Extract the (x, y) coordinate from the center of the cell holding the provided text.  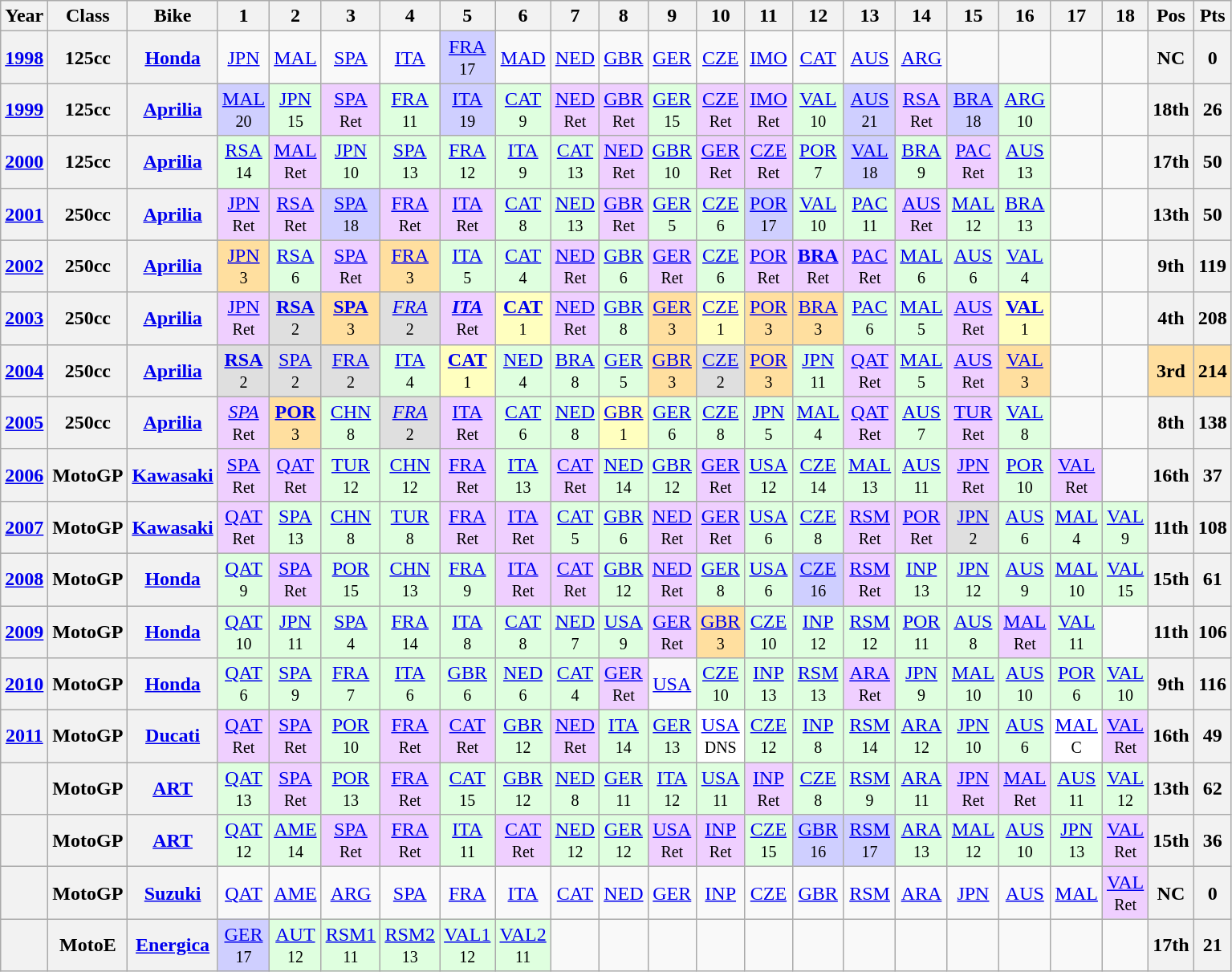
QAT12 (243, 841)
ARA13 (921, 841)
106 (1212, 631)
INP (720, 893)
ITA19 (467, 109)
FRA17 (467, 58)
49 (1212, 737)
GBR10 (672, 162)
Suzuki (173, 893)
8th (1171, 422)
GER12 (624, 841)
4 (410, 16)
BRA18 (973, 109)
RSM213 (410, 946)
INP8 (818, 737)
26 (1212, 109)
AUS13 (1025, 162)
4th (1171, 318)
GER15 (672, 109)
10 (720, 16)
8 (624, 16)
QAT (243, 893)
AME (295, 893)
CZE2 (720, 371)
12 (818, 16)
VAL18 (869, 162)
QAT6 (243, 684)
2000 (24, 162)
2004 (24, 371)
RSM9 (869, 788)
JPN15 (295, 109)
JPN12 (973, 580)
JPN3 (243, 266)
FRA (467, 893)
2007 (24, 527)
18 (1125, 16)
1 (243, 16)
POR11 (921, 631)
TURRet (973, 422)
POR13 (351, 788)
GER11 (624, 788)
SPA2 (295, 371)
6 (523, 16)
AUS8 (973, 631)
VAL11 (1076, 631)
116 (1212, 684)
NED14 (624, 475)
2008 (24, 580)
MALC (1076, 737)
POR15 (351, 580)
CZE14 (818, 475)
PAC6 (869, 318)
AME14 (295, 841)
FRA11 (410, 109)
VAL8 (1025, 422)
2011 (24, 737)
IMORet (769, 109)
BRARet (818, 266)
CHN12 (410, 475)
VAL4 (1025, 266)
AUS21 (869, 109)
SPA9 (295, 684)
JPN9 (921, 684)
18th (1171, 109)
Bike (173, 16)
BRA13 (1025, 214)
CZE15 (769, 841)
ARA12 (921, 737)
IMO (769, 58)
RSA6 (295, 266)
Ducati (173, 737)
2003 (24, 318)
POR6 (1076, 684)
Pts (1212, 16)
SPA3 (351, 318)
PAC11 (869, 214)
USADNS (720, 737)
Pos (1171, 16)
JPN13 (1076, 841)
QAT10 (243, 631)
1998 (24, 58)
JPN5 (769, 422)
JPN2 (973, 527)
VAL12 (1125, 788)
VAL15 (1125, 580)
USA9 (624, 631)
36 (1212, 841)
62 (1212, 788)
MAL6 (921, 266)
RSM (869, 893)
GER13 (672, 737)
108 (1212, 527)
208 (1212, 318)
Class (88, 16)
9 (672, 16)
GBR8 (624, 318)
CHN13 (410, 580)
GER17 (243, 946)
ARARet (869, 684)
SPA18 (351, 214)
Year (24, 16)
ITA13 (523, 475)
FRA3 (410, 266)
GBR16 (818, 841)
USA11 (720, 788)
FRA9 (467, 580)
ITA12 (672, 788)
CAT15 (467, 788)
POR7 (818, 162)
ARG10 (1025, 109)
INP12 (818, 631)
ITA5 (467, 266)
RSM14 (869, 737)
2 (295, 16)
AUT12 (295, 946)
CZE12 (769, 737)
RSM111 (351, 946)
RSM12 (869, 631)
AUS7 (921, 422)
13 (869, 16)
VAL112 (467, 946)
ITA11 (467, 841)
2002 (24, 266)
ITA8 (467, 631)
119 (1212, 266)
3rd (1171, 371)
ARA (921, 893)
CZE16 (818, 580)
TUR8 (410, 527)
ITA6 (410, 684)
FRA12 (467, 162)
1999 (24, 109)
GER3 (672, 318)
CZE1 (720, 318)
VAL1 (1025, 318)
NED7 (575, 631)
VAL211 (523, 946)
ITA9 (523, 162)
2009 (24, 631)
BRA9 (921, 162)
NED12 (575, 841)
2005 (24, 422)
VAL9 (1125, 527)
16 (1025, 16)
ITA4 (410, 371)
17 (1076, 16)
MAL13 (869, 475)
7 (575, 16)
ITA14 (624, 737)
CAT13 (575, 162)
RSM17 (869, 841)
5 (467, 16)
138 (1212, 422)
3 (351, 16)
CAT6 (523, 422)
MAD (523, 58)
USARet (672, 841)
21 (1212, 946)
GBR1 (624, 422)
BRA8 (575, 371)
VAL3 (1025, 371)
TUR12 (351, 475)
MotoE (88, 946)
USA12 (769, 475)
11 (769, 16)
NED6 (523, 684)
CAT9 (523, 109)
2006 (24, 475)
Energica (173, 946)
USA (672, 684)
GER6 (672, 422)
CAT5 (575, 527)
BRA3 (818, 318)
ARA11 (921, 788)
AUS9 (1025, 580)
NED4 (523, 371)
NED13 (575, 214)
14 (921, 16)
RSA14 (243, 162)
POR17 (769, 214)
214 (1212, 371)
QAT13 (243, 788)
RSM13 (818, 684)
GER8 (720, 580)
15 (973, 16)
SPA4 (351, 631)
MAL20 (243, 109)
2010 (24, 684)
QAT9 (243, 580)
FRA7 (351, 684)
37 (1212, 475)
61 (1212, 580)
FRA14 (410, 631)
2001 (24, 214)
